For the text-containing cell, return its midpoint in [X, Y] coordinate format. 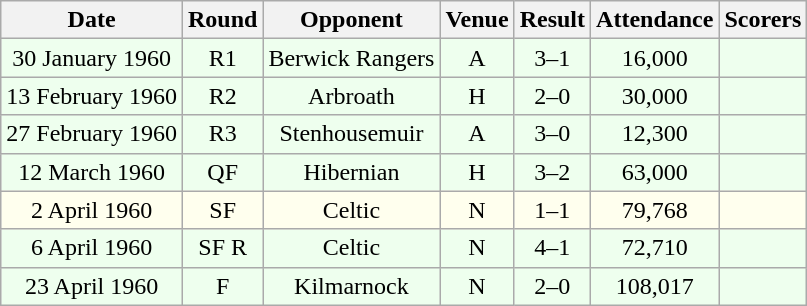
R3 [222, 134]
Attendance [655, 20]
SF [222, 210]
12 March 1960 [92, 172]
16,000 [655, 58]
Stenhousemuir [352, 134]
30 January 1960 [92, 58]
Venue [477, 20]
13 February 1960 [92, 96]
Scorers [763, 20]
4–1 [552, 248]
Berwick Rangers [352, 58]
R1 [222, 58]
2 April 1960 [92, 210]
63,000 [655, 172]
27 February 1960 [92, 134]
6 April 1960 [92, 248]
23 April 1960 [92, 286]
Kilmarnock [352, 286]
79,768 [655, 210]
3–2 [552, 172]
Arbroath [352, 96]
Opponent [352, 20]
3–1 [552, 58]
30,000 [655, 96]
12,300 [655, 134]
Result [552, 20]
Hibernian [352, 172]
F [222, 286]
R2 [222, 96]
Round [222, 20]
72,710 [655, 248]
1–1 [552, 210]
108,017 [655, 286]
QF [222, 172]
Date [92, 20]
SF R [222, 248]
3–0 [552, 134]
